Detect which cell encompasses the target text, then output its [x, y] center coordinate. 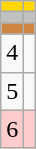
5 [12, 91]
4 [12, 53]
6 [12, 129]
